Search for the cell housing the specified text and yield its (X, Y) center coordinate. 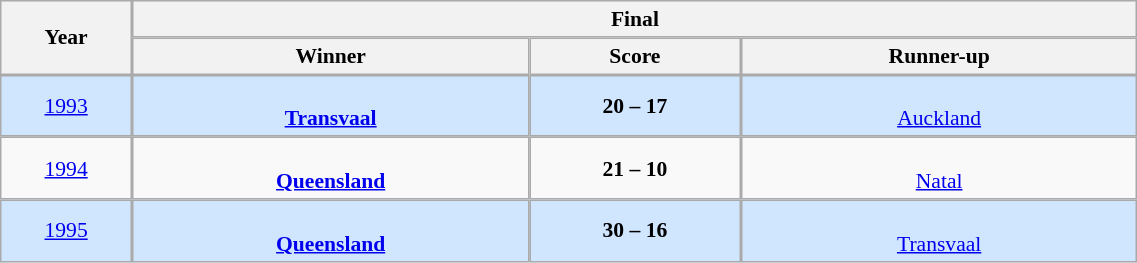
1993 (66, 106)
Final (634, 18)
Winner (330, 56)
1995 (66, 232)
Score (635, 56)
30 – 16 (635, 232)
20 – 17 (635, 106)
1994 (66, 168)
Year (66, 37)
21 – 10 (635, 168)
Transvaal (330, 106)
